Output the [x, y] coordinate of the center of the cell containing the given text.  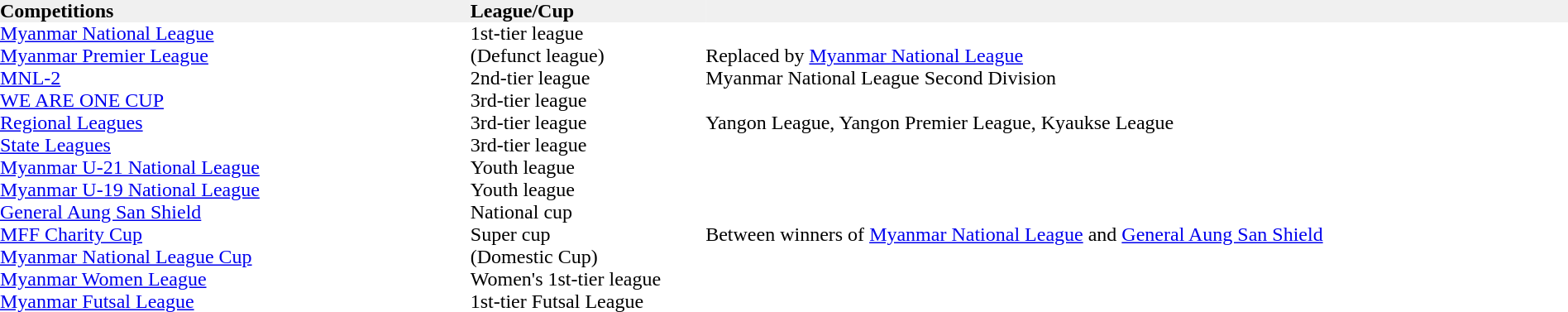
Myanmar National League Cup [235, 257]
Myanmar Women League [235, 280]
Between winners of Myanmar National League and General Aung San Shield [1136, 235]
Myanmar National League [235, 33]
MFF Charity Cup [235, 235]
2nd-tier league [588, 78]
Super cup [588, 235]
League/Cup [588, 12]
National cup [588, 212]
(Domestic Cup) [588, 257]
WE ARE ONE CUP [235, 101]
Regional Leagues [235, 122]
Myanmar U-21 National League [235, 167]
Myanmar Premier League [235, 56]
Myanmar U-19 National League [235, 190]
General Aung San Shield [235, 212]
Yangon League, Yangon Premier League, Kyaukse League [1136, 122]
Replaced by Myanmar National League [1136, 56]
Competitions [235, 12]
Women's 1st-tier league [588, 280]
State Leagues [235, 146]
Myanmar National League Second Division [1136, 78]
MNL-2 [235, 78]
(Defunct league) [588, 56]
1st-tier league [588, 33]
